From the cell containing the given text, extract its center point as [X, Y] coordinate. 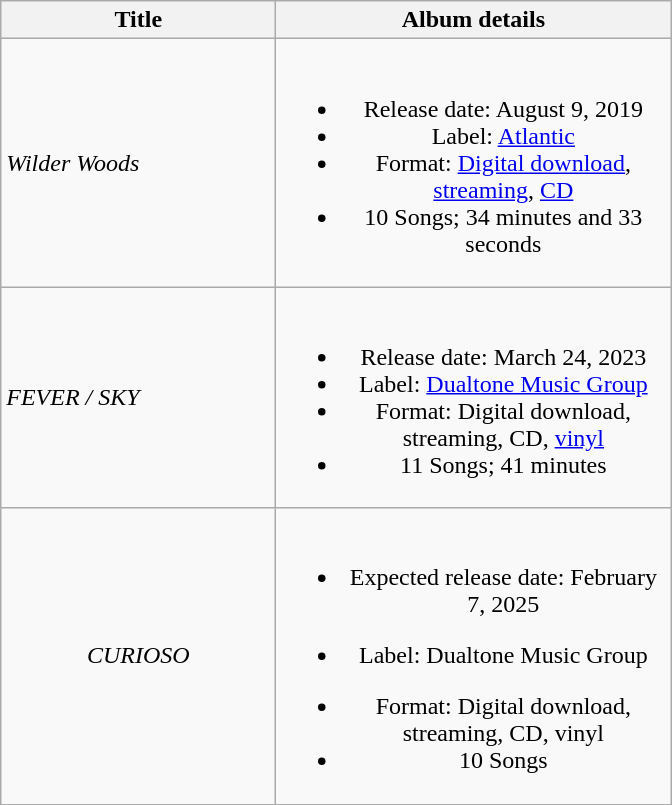
Expected release date: February 7, 2025Label: Dualtone Music GroupFormat: Digital download, streaming, CD, vinyl10 Songs [474, 656]
Title [138, 20]
Release date: August 9, 2019Label: AtlanticFormat: Digital download, streaming, CD10 Songs; 34 minutes and 33 seconds [474, 163]
FEVER / SKY [138, 398]
Wilder Woods [138, 163]
Release date: March 24, 2023Label: Dualtone Music GroupFormat: Digital download, streaming, CD, vinyl11 Songs; 41 minutes [474, 398]
CURIOSO [138, 656]
Album details [474, 20]
